Detect which cell encompasses the target text, then output its (x, y) center coordinate. 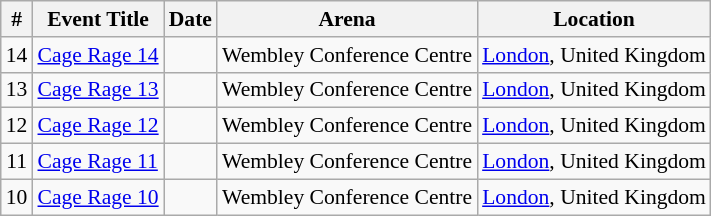
11 (17, 162)
Cage Rage 14 (98, 55)
Date (190, 19)
Arena (347, 19)
12 (17, 126)
Cage Rage 10 (98, 197)
Location (594, 19)
14 (17, 55)
Event Title (98, 19)
Cage Rage 13 (98, 90)
Cage Rage 11 (98, 162)
Cage Rage 12 (98, 126)
# (17, 19)
13 (17, 90)
10 (17, 197)
